Determine the (X, Y) coordinate at the center of the cell enclosing the given text.  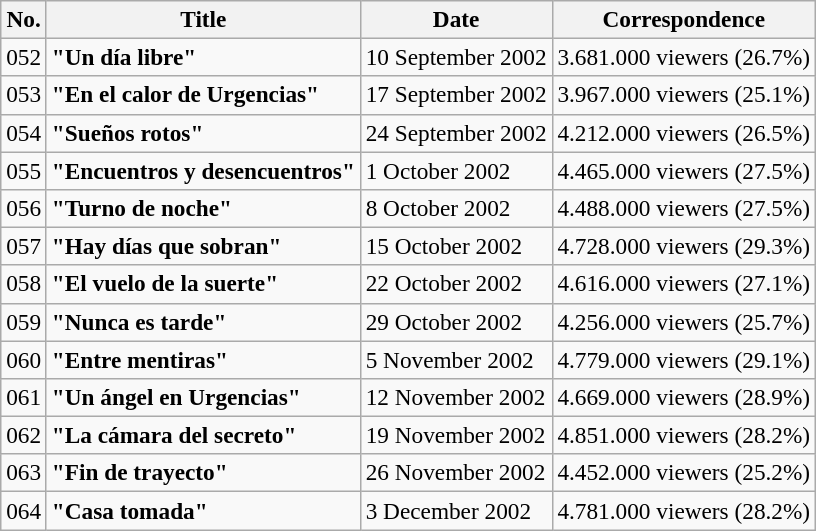
4.779.000 viewers (29.1%) (684, 359)
"Entre mentiras" (203, 359)
056 (24, 208)
060 (24, 359)
052 (24, 57)
10 September 2002 (456, 57)
064 (24, 510)
5 November 2002 (456, 359)
058 (24, 284)
4.465.000 viewers (27.5%) (684, 170)
No. (24, 19)
"El vuelo de la suerte" (203, 284)
4.616.000 viewers (27.1%) (684, 284)
4.452.000 viewers (25.2%) (684, 473)
Title (203, 19)
4.488.000 viewers (27.5%) (684, 208)
4.781.000 viewers (28.2%) (684, 510)
061 (24, 397)
22 October 2002 (456, 284)
17 September 2002 (456, 95)
Correspondence (684, 19)
063 (24, 473)
053 (24, 95)
Date (456, 19)
29 October 2002 (456, 322)
3.967.000 viewers (25.1%) (684, 95)
15 October 2002 (456, 246)
4.669.000 viewers (28.9%) (684, 397)
"Un día libre" (203, 57)
1 October 2002 (456, 170)
24 September 2002 (456, 133)
"Nunca es tarde" (203, 322)
4.728.000 viewers (29.3%) (684, 246)
055 (24, 170)
"Hay días que sobran" (203, 246)
059 (24, 322)
"En el calor de Urgencias" (203, 95)
3.681.000 viewers (26.7%) (684, 57)
8 October 2002 (456, 208)
12 November 2002 (456, 397)
4.851.000 viewers (28.2%) (684, 435)
"Encuentros y desencuentros" (203, 170)
"Un ángel en Urgencias" (203, 397)
4.212.000 viewers (26.5%) (684, 133)
062 (24, 435)
"Turno de noche" (203, 208)
"Sueños rotos" (203, 133)
"Fin de trayecto" (203, 473)
26 November 2002 (456, 473)
3 December 2002 (456, 510)
"La cámara del secreto" (203, 435)
054 (24, 133)
"Casa tomada" (203, 510)
19 November 2002 (456, 435)
4.256.000 viewers (25.7%) (684, 322)
057 (24, 246)
